Pinpoint the cell where the given text exists, returning its [X, Y] midpoint coordinate. 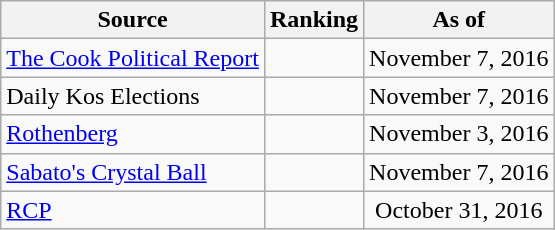
Rothenberg [133, 134]
November 3, 2016 [459, 134]
Daily Kos Elections [133, 96]
Source [133, 20]
Ranking [314, 20]
RCP [133, 210]
The Cook Political Report [133, 58]
As of [459, 20]
Sabato's Crystal Ball [133, 172]
October 31, 2016 [459, 210]
